For the text-containing cell, return its midpoint in [x, y] coordinate format. 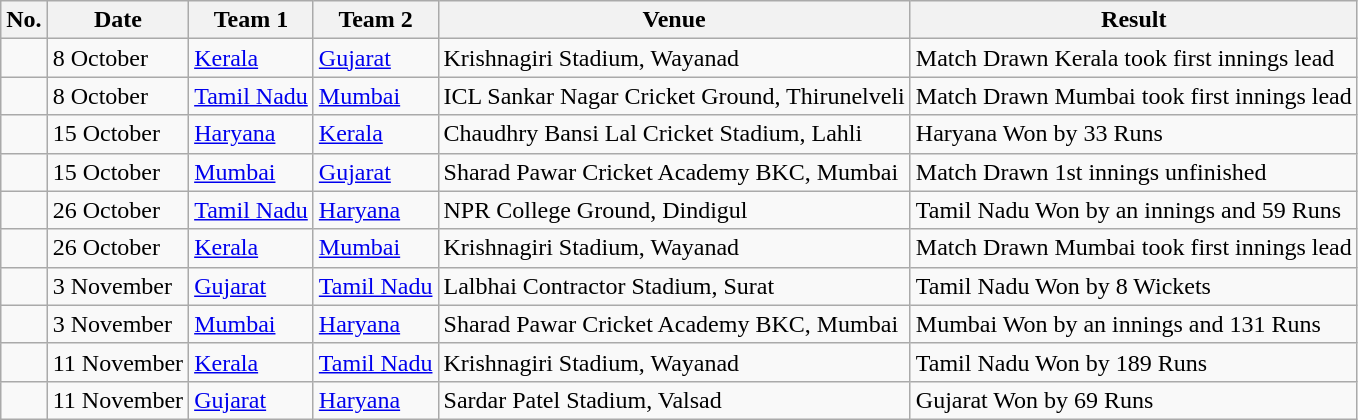
ICL Sankar Nagar Cricket Ground, Thirunelveli [674, 96]
Team 2 [376, 20]
Mumbai Won by an innings and 131 Runs [1134, 324]
Tamil Nadu Won by an innings and 59 Runs [1134, 210]
Gujarat Won by 69 Runs [1134, 400]
Result [1134, 20]
Tamil Nadu Won by 189 Runs [1134, 362]
No. [24, 20]
Chaudhry Bansi Lal Cricket Stadium, Lahli [674, 134]
Tamil Nadu Won by 8 Wickets [1134, 286]
Venue [674, 20]
Team 1 [252, 20]
Haryana Won by 33 Runs [1134, 134]
NPR College Ground, Dindigul [674, 210]
Match Drawn Kerala took first innings lead [1134, 58]
Sardar Patel Stadium, Valsad [674, 400]
Match Drawn 1st innings unfinished [1134, 172]
Lalbhai Contractor Stadium, Surat [674, 286]
Date [118, 20]
